Search for the cell housing the specified text and yield its (x, y) center coordinate. 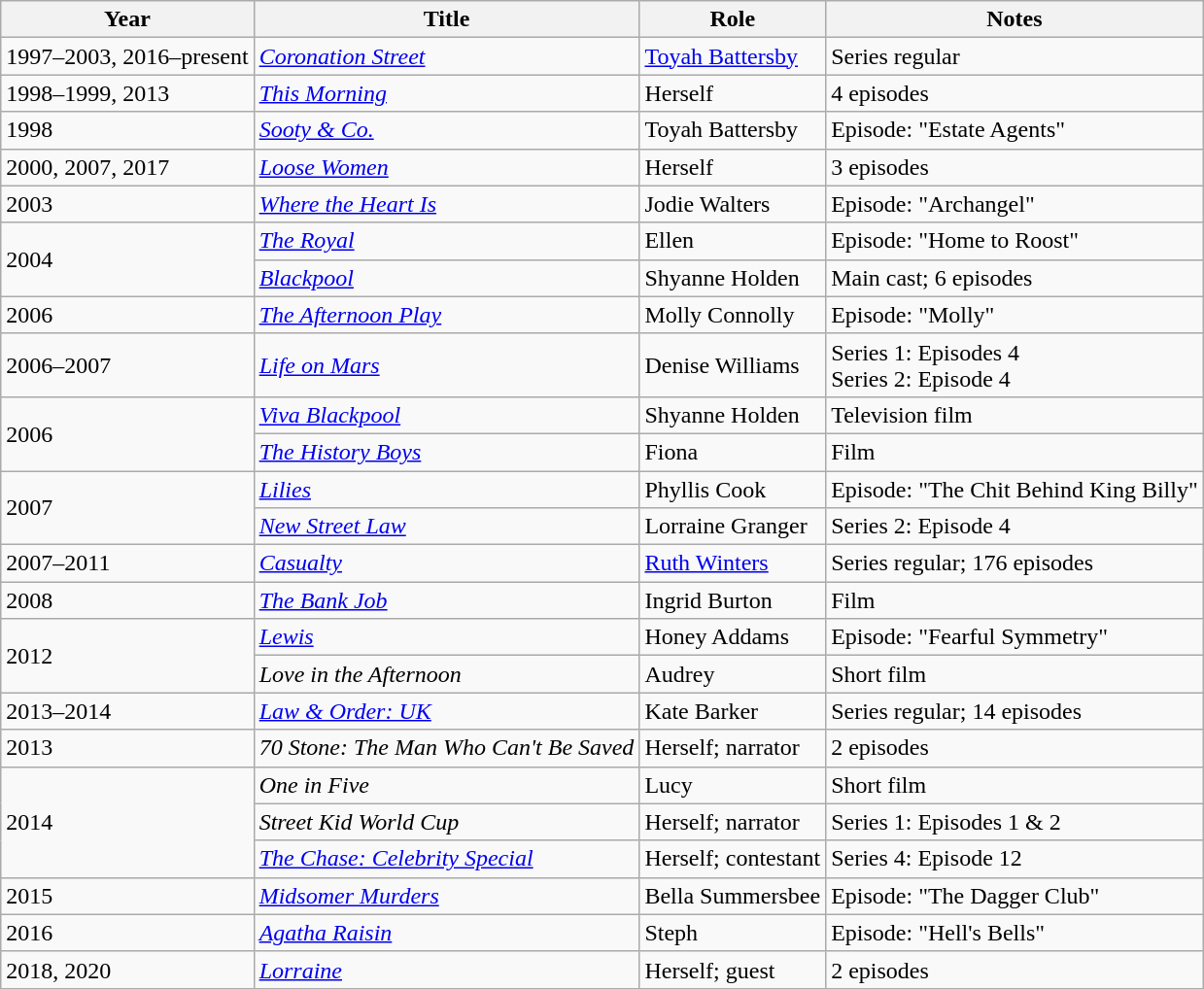
2018, 2020 (127, 970)
New Street Law (447, 527)
2006–2007 (127, 365)
Honey Addams (733, 637)
Fiona (733, 452)
1997–2003, 2016–present (127, 56)
Lewis (447, 637)
Herself; guest (733, 970)
2013 (127, 748)
Series regular; 14 episodes (1015, 711)
Series 1: Episodes 1 & 2 (1015, 822)
The History Boys (447, 452)
4 episodes (1015, 93)
This Morning (447, 93)
Casualty (447, 563)
Notes (1015, 19)
Episode: "Hell's Bells" (1015, 933)
2008 (127, 600)
Loose Women (447, 167)
Kate Barker (733, 711)
Episode: "The Dagger Club" (1015, 896)
Midsomer Murders (447, 896)
Episode: "Archangel" (1015, 204)
Bella Summersbee (733, 896)
Series regular (1015, 56)
2004 (127, 259)
Ingrid Burton (733, 600)
Agatha Raisin (447, 933)
Coronation Street (447, 56)
Ruth Winters (733, 563)
Denise Williams (733, 365)
1998 (127, 130)
2000, 2007, 2017 (127, 167)
Lorraine (447, 970)
Title (447, 19)
Street Kid World Cup (447, 822)
Series 1: Episodes 4 Series 2: Episode 4 (1015, 365)
Episode: "Fearful Symmetry" (1015, 637)
Life on Mars (447, 365)
Phyllis Cook (733, 489)
Audrey (733, 674)
Episode: "The Chit Behind King Billy" (1015, 489)
Where the Heart Is (447, 204)
70 Stone: The Man Who Can't Be Saved (447, 748)
2012 (127, 656)
Law & Order: UK (447, 711)
Steph (733, 933)
Lilies (447, 489)
2007–2011 (127, 563)
Ellen (733, 241)
2007 (127, 507)
Herself; contestant (733, 859)
1998–1999, 2013 (127, 93)
Sooty & Co. (447, 130)
The Chase: Celebrity Special (447, 859)
Year (127, 19)
Lucy (733, 785)
The Bank Job (447, 600)
Love in the Afternoon (447, 674)
2016 (127, 933)
Episode: "Estate Agents" (1015, 130)
2014 (127, 822)
One in Five (447, 785)
2013–2014 (127, 711)
3 episodes (1015, 167)
Series 4: Episode 12 (1015, 859)
The Royal (447, 241)
Television film (1015, 415)
Series regular; 176 episodes (1015, 563)
Role (733, 19)
Viva Blackpool (447, 415)
Series 2: Episode 4 (1015, 527)
2003 (127, 204)
Molly Connolly (733, 315)
Main cast; 6 episodes (1015, 278)
Episode: "Molly" (1015, 315)
2015 (127, 896)
The Afternoon Play (447, 315)
Blackpool (447, 278)
Lorraine Granger (733, 527)
Episode: "Home to Roost" (1015, 241)
Jodie Walters (733, 204)
